From the cell containing the given text, extract its center point as [x, y] coordinate. 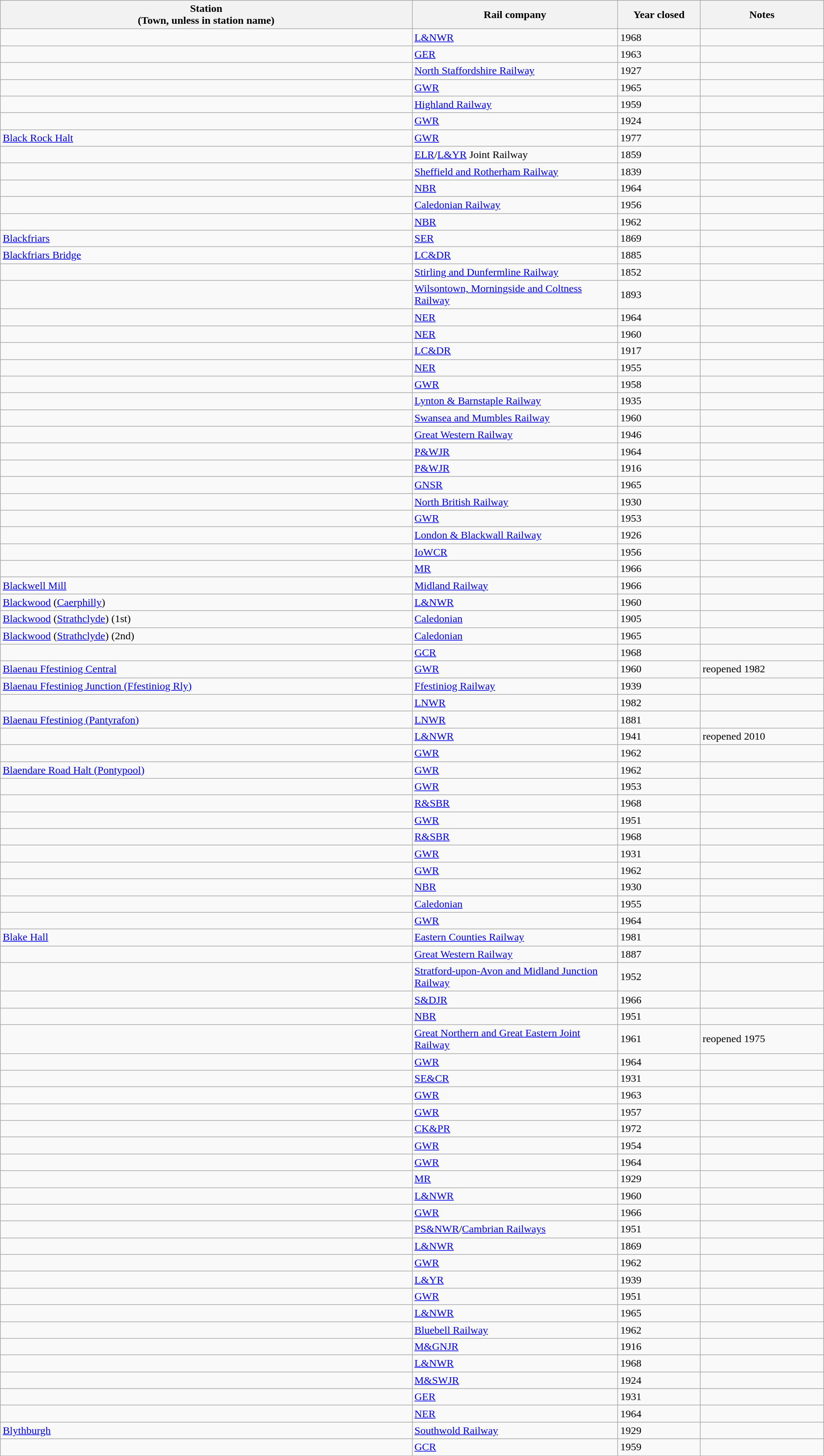
Wilsontown, Morningside and Coltness Railway [515, 295]
1852 [659, 272]
Blythburgh [206, 1430]
M&SWJR [515, 1380]
S&DJR [515, 999]
Lynton & Barnstaple Railway [515, 401]
1927 [659, 71]
IoWCR [515, 552]
1972 [659, 1129]
1839 [659, 171]
Great Northern and Great Eastern Joint Railway [515, 1039]
ELR/L&YR Joint Railway [515, 155]
Highland Railway [515, 104]
Stratford-upon-Avon and Midland Junction Railway [515, 977]
1881 [659, 719]
1893 [659, 295]
London & Blackwall Railway [515, 535]
L&YR [515, 1279]
Ffestiniog Railway [515, 686]
North Staffordshire Railway [515, 71]
Year closed [659, 15]
1887 [659, 954]
Blackwood (Caerphilly) [206, 602]
1935 [659, 401]
1961 [659, 1039]
1977 [659, 138]
Blackwell Mill [206, 586]
SE&CR [515, 1079]
Southwold Railway [515, 1430]
Blaenau Ffestiniog Junction (Ffestiniog Rly) [206, 686]
reopened 1982 [762, 669]
1926 [659, 535]
Bluebell Railway [515, 1330]
1905 [659, 619]
Blackwood (Strathclyde) (2nd) [206, 636]
1952 [659, 977]
Blaenau Ffestiniog (Pantyrafon) [206, 719]
1957 [659, 1112]
GNSR [515, 485]
reopened 2010 [762, 736]
Blaendare Road Halt (Pontypool) [206, 770]
Blaenau Ffestiniog Central [206, 669]
North British Railway [515, 501]
1982 [659, 703]
Black Rock Halt [206, 138]
1946 [659, 435]
Caledonian Railway [515, 205]
Blackfriars [206, 239]
Midland Railway [515, 586]
1954 [659, 1146]
Rail company [515, 15]
CK&PR [515, 1129]
Swansea and Mumbles Railway [515, 418]
Stirling and Dunfermline Railway [515, 272]
Eastern Counties Railway [515, 937]
Blackfriars Bridge [206, 255]
1917 [659, 351]
SER [515, 239]
1958 [659, 384]
PS&NWR/Cambrian Railways [515, 1229]
Sheffield and Rotherham Railway [515, 171]
1981 [659, 937]
Blake Hall [206, 937]
1885 [659, 255]
reopened 1975 [762, 1039]
M&GNJR [515, 1347]
Station(Town, unless in station name) [206, 15]
1941 [659, 736]
Notes [762, 15]
1859 [659, 155]
Blackwood (Strathclyde) (1st) [206, 619]
